Capture the cell that displays the provided text and extract its [x, y] central coordinate. 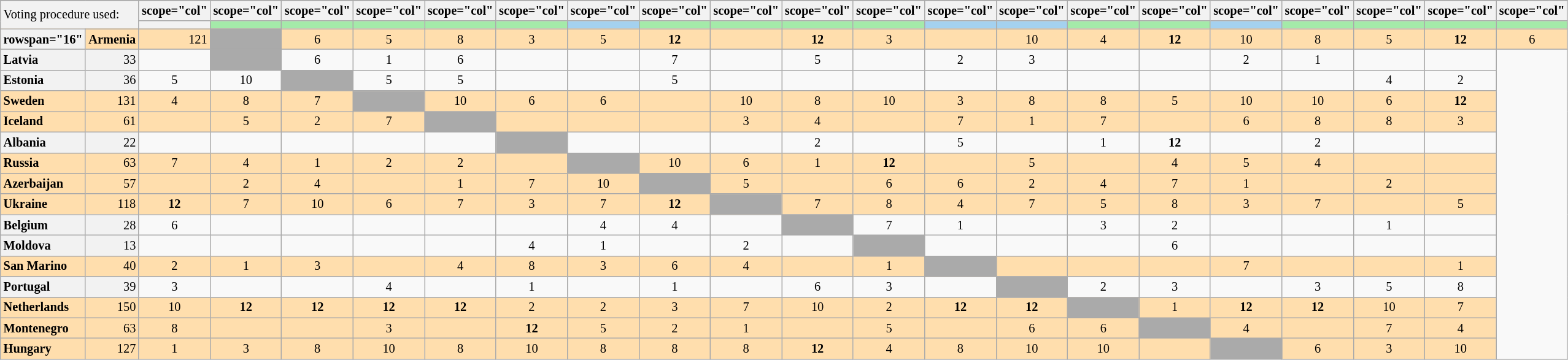
Russia [43, 163]
Belgium [43, 225]
Ukraine [43, 204]
39 [112, 287]
127 [112, 349]
131 [112, 101]
Voting procedure used: [70, 14]
Armenia [112, 39]
150 [112, 307]
Moldova [43, 245]
Netherlands [43, 307]
Portugal [43, 287]
Estonia [43, 80]
61 [112, 121]
118 [112, 204]
28 [112, 225]
Sweden [43, 101]
33 [112, 59]
San Marino [43, 266]
36 [112, 80]
Hungary [43, 349]
40 [112, 266]
22 [112, 142]
rowspan="16" [43, 39]
Montenegro [43, 328]
Iceland [43, 121]
Latvia [43, 59]
121 [174, 39]
13 [112, 245]
Azerbaijan [43, 183]
57 [112, 183]
Albania [43, 142]
